Scan for the cell matching the given text and deliver its [x, y] coordinate at center. 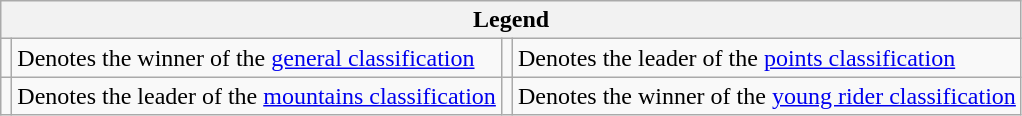
Denotes the leader of the points classification [766, 58]
Denotes the winner of the young rider classification [766, 96]
Denotes the winner of the general classification [257, 58]
Legend [512, 20]
Denotes the leader of the mountains classification [257, 96]
